Pinpoint the cell where the given text exists, returning its [X, Y] midpoint coordinate. 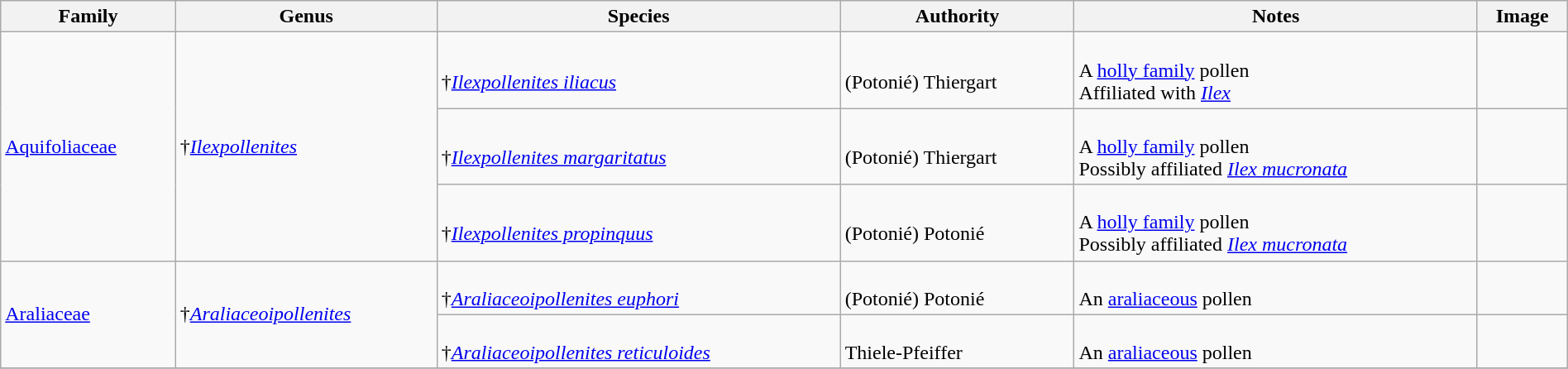
Image [1522, 17]
A holly family pollen Affiliated with Ilex [1275, 70]
Aquifoliaceae [88, 146]
†Araliaceoipollenites reticuloides [638, 341]
†Araliaceoipollenites [306, 314]
†Araliaceoipollenites euphori [638, 288]
Authority [958, 17]
Araliaceae [88, 314]
†Ilexpollenites [306, 146]
†Ilexpollenites iliacus [638, 70]
Genus [306, 17]
Thiele-Pfeiffer [958, 341]
Notes [1275, 17]
Family [88, 17]
†Ilexpollenites margaritatus [638, 146]
Species [638, 17]
†Ilexpollenites propinquus [638, 223]
